Extract the [x, y] coordinate from the center of the cell holding the provided text.  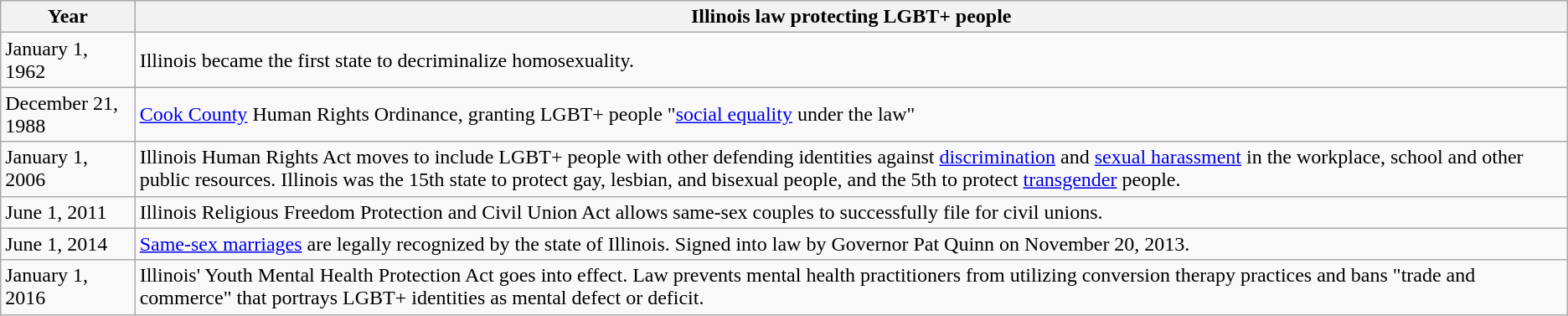
Illinois became the first state to decriminalize homosexuality. [851, 60]
January 1, 2016 [68, 287]
December 21, 1988 [68, 114]
June 1, 2011 [68, 212]
Illinois Religious Freedom Protection and Civil Union Act allows same-sex couples to successfully file for civil unions. [851, 212]
January 1, 2006 [68, 169]
Same-sex marriages are legally recognized by the state of Illinois. Signed into law by Governor Pat Quinn on November 20, 2013. [851, 244]
Cook County Human Rights Ordinance, granting LGBT+ people "social equality under the law" [851, 114]
Illinois law protecting LGBT+ people [851, 17]
Year [68, 17]
June 1, 2014 [68, 244]
January 1, 1962 [68, 60]
